Search for the cell housing the specified text and yield its (X, Y) center coordinate. 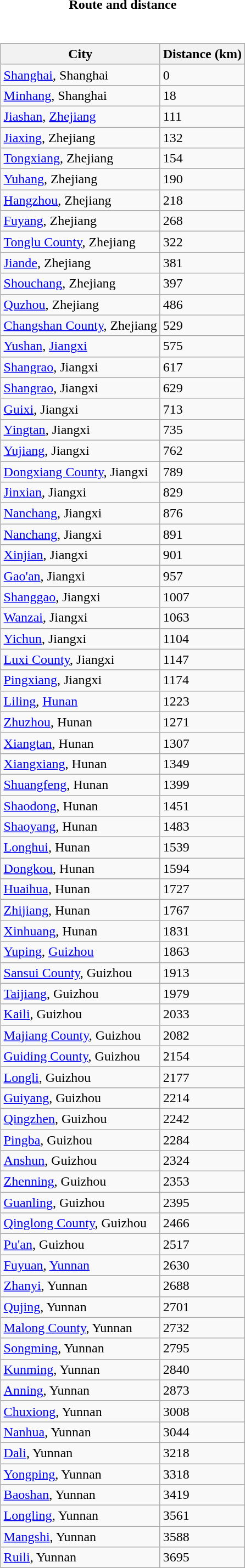
Yichun, Jiangxi (80, 639)
0 (202, 75)
Fuyang, Zhejiang (80, 221)
Huaihua, Hunan (80, 889)
Quzhou, Zhejiang (80, 304)
Longli, Guizhou (80, 1077)
Yushan, Jiangxi (80, 346)
3008 (202, 1411)
2630 (202, 1265)
18 (202, 95)
Qinglong County, Guizhou (80, 1223)
190 (202, 179)
1349 (202, 764)
Shaoyang, Hunan (80, 827)
1271 (202, 722)
Malong County, Yunnan (80, 1328)
Guixi, Jiangxi (80, 409)
Changshan County, Zhejiang (80, 325)
Tongxiang, Zhejiang (80, 159)
3218 (202, 1453)
Nanhua, Yunnan (80, 1432)
2840 (202, 1369)
735 (202, 430)
529 (202, 325)
Yuping, Guizhou (80, 952)
Luxi County, Jiangxi (80, 659)
1223 (202, 701)
397 (202, 284)
Longhui, Hunan (80, 848)
Guiyang, Guizhou (80, 1098)
2701 (202, 1307)
713 (202, 409)
Kaili, Guizhou (80, 1014)
Guiding County, Guizhou (80, 1056)
Wanzai, Jiangxi (80, 618)
322 (202, 242)
Jiashan, Zhejiang (80, 116)
1451 (202, 806)
1863 (202, 952)
1979 (202, 994)
3318 (202, 1474)
Hangzhou, Zhejiang (80, 200)
Fuyuan, Yunnan (80, 1265)
829 (202, 493)
City (80, 54)
Dongkou, Hunan (80, 868)
Longling, Yunnan (80, 1516)
789 (202, 471)
Distance (km) (202, 54)
Guanling, Guizhou (80, 1203)
3419 (202, 1495)
Shanggao, Jiangxi (80, 597)
762 (202, 450)
Jiaxing, Zhejiang (80, 138)
Shaodong, Hunan (80, 806)
2154 (202, 1056)
Yingtan, Jiangxi (80, 430)
381 (202, 263)
1594 (202, 868)
Zhijiang, Hunan (80, 910)
Baoshan, Yunnan (80, 1495)
1727 (202, 889)
617 (202, 367)
Chuxiong, Yunnan (80, 1411)
Ruili, Yunnan (80, 1558)
2033 (202, 1014)
3044 (202, 1432)
486 (202, 304)
2324 (202, 1161)
Anshun, Guizhou (80, 1161)
1007 (202, 597)
Shanghai, Shanghai (80, 75)
Zhanyi, Yunnan (80, 1286)
2242 (202, 1119)
154 (202, 159)
2795 (202, 1349)
111 (202, 116)
2732 (202, 1328)
Jiande, Zhejiang (80, 263)
Taijiang, Guizhou (80, 994)
Qujing, Yunnan (80, 1307)
132 (202, 138)
Zhuzhou, Hunan (80, 722)
1147 (202, 659)
Dali, Yunnan (80, 1453)
Jinxian, Jiangxi (80, 493)
3695 (202, 1558)
1174 (202, 680)
Songming, Yunnan (80, 1349)
Tonglu County, Zhejiang (80, 242)
1539 (202, 848)
Anning, Yunnan (80, 1390)
Sansui County, Guizhou (80, 973)
3588 (202, 1537)
2353 (202, 1182)
Xinhuang, Hunan (80, 931)
Xinjian, Jiangxi (80, 555)
2284 (202, 1140)
Zhenning, Guizhou (80, 1182)
1767 (202, 910)
Yongping, Yunnan (80, 1474)
1483 (202, 827)
1831 (202, 931)
2466 (202, 1223)
901 (202, 555)
2177 (202, 1077)
1104 (202, 639)
575 (202, 346)
Xiangtan, Hunan (80, 743)
Qingzhen, Guizhou (80, 1119)
891 (202, 534)
Kunming, Yunnan (80, 1369)
Pingxiang, Jiangxi (80, 680)
Shuangfeng, Hunan (80, 785)
1307 (202, 743)
1063 (202, 618)
268 (202, 221)
Minhang, Shanghai (80, 95)
Liling, Hunan (80, 701)
Yuhang, Zhejiang (80, 179)
Majiang County, Guizhou (80, 1035)
Gao'an, Jiangxi (80, 576)
3561 (202, 1516)
Pu'an, Guizhou (80, 1244)
2517 (202, 1244)
2214 (202, 1098)
2082 (202, 1035)
957 (202, 576)
Dongxiang County, Jiangxi (80, 471)
218 (202, 200)
Mangshi, Yunnan (80, 1537)
1913 (202, 973)
2688 (202, 1286)
Xiangxiang, Hunan (80, 764)
Yujiang, Jiangxi (80, 450)
876 (202, 514)
Shouchang, Zhejiang (80, 284)
Pingba, Guizhou (80, 1140)
2873 (202, 1390)
1399 (202, 785)
629 (202, 388)
2395 (202, 1203)
